Determine the (x, y) coordinate at the center of the cell enclosing the given text.  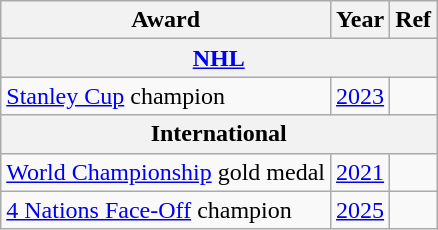
Award (166, 20)
2025 (360, 210)
NHL (219, 58)
2021 (360, 172)
Ref (414, 20)
4 Nations Face-Off champion (166, 210)
Year (360, 20)
Stanley Cup champion (166, 96)
World Championship gold medal (166, 172)
2023 (360, 96)
International (219, 134)
